Identify which cell holds the provided text, then report its (x, y) central coordinate. 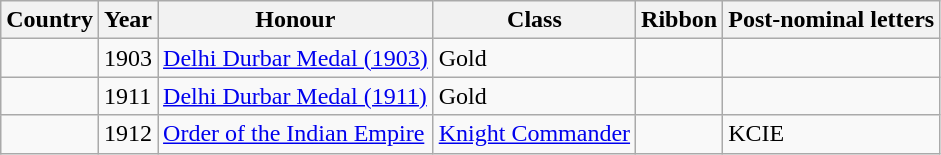
Delhi Durbar Medal (1911) (296, 96)
Ribbon (680, 20)
Delhi Durbar Medal (1903) (296, 58)
1911 (128, 96)
Year (128, 20)
Class (534, 20)
Country (50, 20)
1903 (128, 58)
Post-nominal letters (832, 20)
Order of the Indian Empire (296, 134)
Honour (296, 20)
1912 (128, 134)
Knight Commander (534, 134)
KCIE (832, 134)
